Find where the given text appears and provide that cell's center as [X, Y] coordinate. 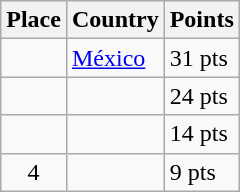
México [115, 58]
Points [202, 20]
Place [34, 20]
14 pts [202, 134]
31 pts [202, 58]
9 pts [202, 172]
4 [34, 172]
24 pts [202, 96]
Country [115, 20]
